Scan for the cell matching the given text and deliver its (X, Y) coordinate at center. 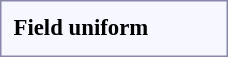
Field uniform (81, 27)
